Pinpoint the cell where the given text exists, returning its [x, y] midpoint coordinate. 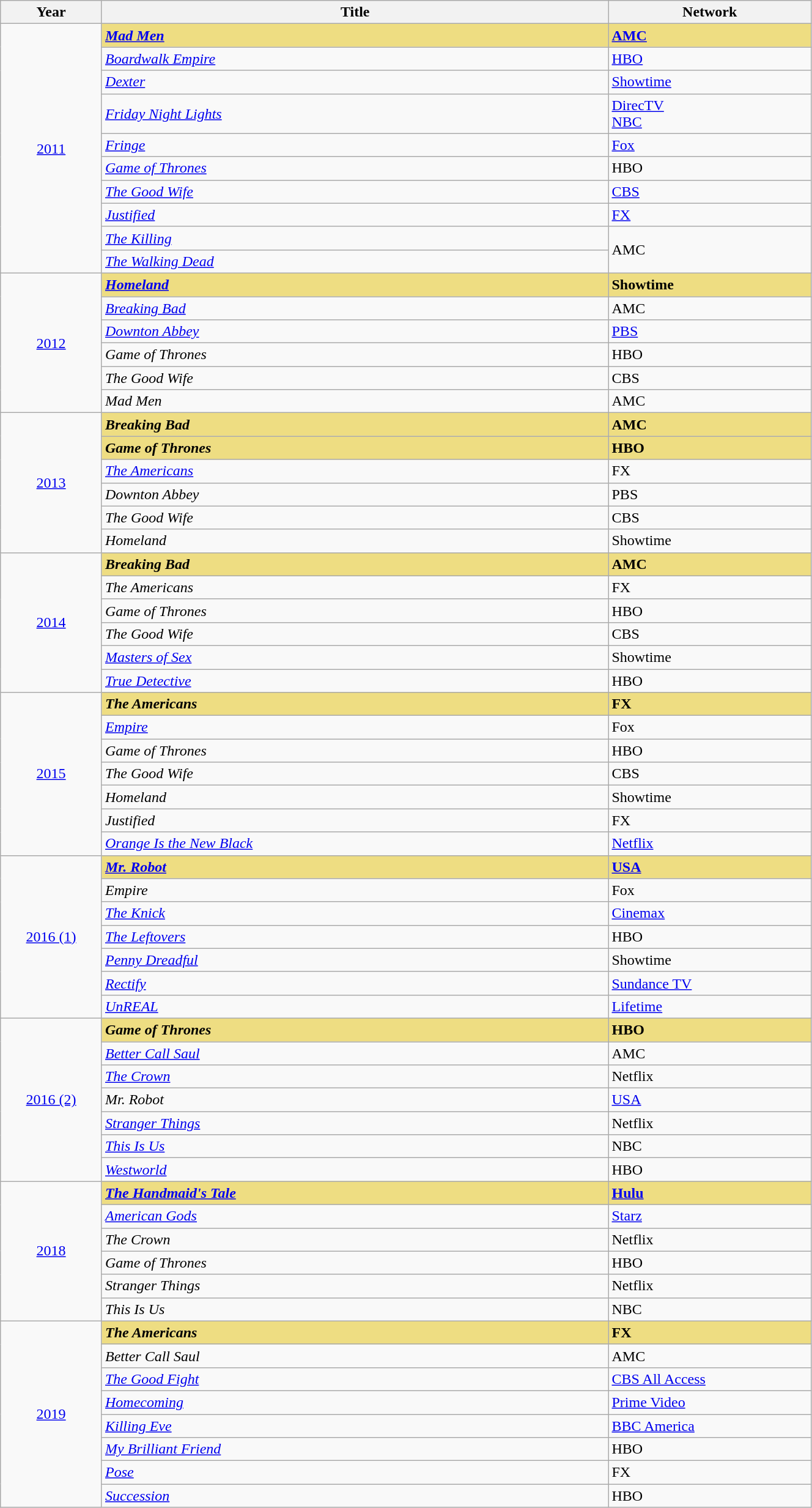
Dexter [355, 82]
Penny Dreadful [355, 960]
The Handmaid's Tale [355, 1193]
The Killing [355, 238]
2012 [51, 343]
The Walking Dead [355, 261]
Lifetime [709, 1006]
Prime Video [709, 1402]
Year [51, 12]
Cinemax [709, 913]
Friday Night Lights [355, 114]
2016 (2) [51, 1099]
BBC America [709, 1426]
My Brilliant Friend [355, 1449]
Title [355, 12]
Masters of Sex [355, 657]
The Knick [355, 913]
CBS All Access [709, 1379]
2011 [51, 149]
Succession [355, 1496]
DirecTVNBC [709, 114]
Killing Eve [355, 1426]
True Detective [355, 681]
The Good Fight [355, 1379]
Orange Is the New Black [355, 844]
UnREAL [355, 1006]
2014 [51, 622]
2019 [51, 1414]
American Gods [355, 1216]
Hulu [709, 1193]
Starz [709, 1216]
2018 [51, 1251]
Sundance TV [709, 983]
Westworld [355, 1170]
Rectify [355, 983]
The Leftovers [355, 937]
Network [709, 12]
2015 [51, 774]
Homecoming [355, 1402]
2016 (1) [51, 937]
Fringe [355, 145]
Boardwalk Empire [355, 59]
2013 [51, 483]
Pose [355, 1473]
